Capture the cell that displays the provided text and extract its [x, y] central coordinate. 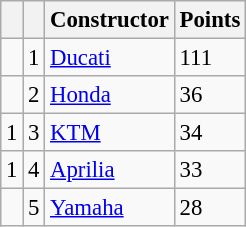
36 [210, 95]
Ducati [110, 58]
KTM [110, 133]
34 [210, 133]
Honda [110, 95]
Constructor [110, 20]
3 [34, 133]
Yamaha [110, 208]
Aprilia [110, 170]
2 [34, 95]
111 [210, 58]
33 [210, 170]
4 [34, 170]
Points [210, 20]
28 [210, 208]
5 [34, 208]
